Provide the (x, y) coordinate of the cell's center where the given text is located.  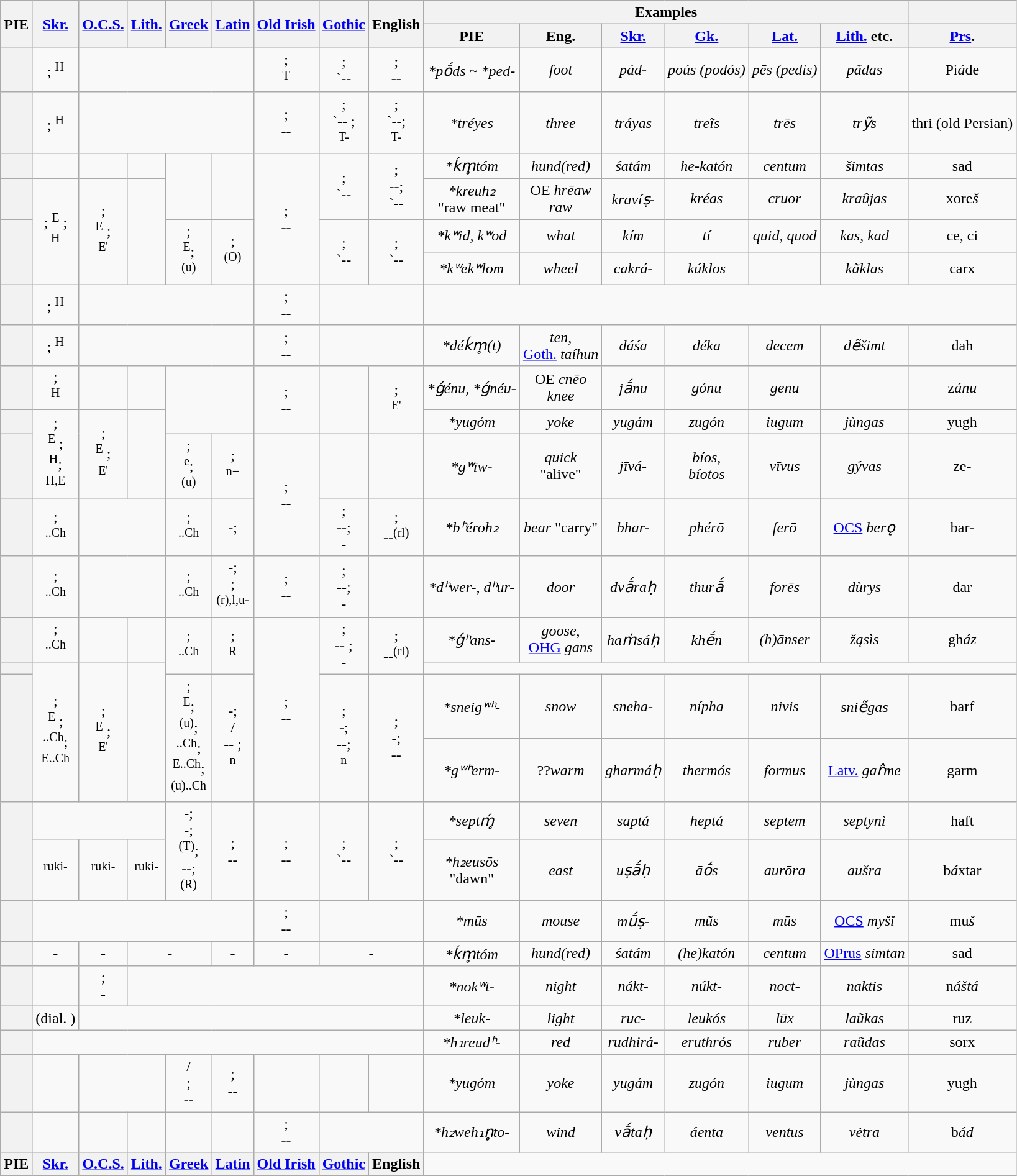
nípha (706, 707)
bád (962, 1132)
goose, OHG gans (560, 640)
uṣā́ḥ (634, 870)
dah (962, 345)
kas, kad (865, 236)
;R (232, 646)
*gʷʰerm- (472, 770)
;`--;T- (396, 123)
*ǵénu, *ǵnéu- (472, 388)
treĩs (706, 123)
dvā́raḥ (634, 586)
muš (962, 921)
(he)katón (706, 954)
kravíṣ- (634, 199)
gývas (865, 466)
sniẽgas (865, 707)
bear "carry" (560, 527)
kím (634, 236)
núkt- (706, 987)
trēs (785, 123)
haft (962, 820)
gház (962, 640)
vėtra (865, 1132)
;- (103, 987)
ce, ci (962, 236)
áenta (706, 1132)
pád- (634, 70)
pãdas (865, 70)
wind (560, 1132)
east (560, 870)
; E ;H (56, 232)
;-;--;n (344, 739)
;E ; ..Ch; E..Ch (56, 732)
OE cnēo knee (560, 388)
Eng. (560, 36)
-;;(r),l,u- (232, 586)
kãklas (865, 268)
/;-- (189, 1083)
*ǵʰans- (472, 640)
barf (962, 707)
Prs. (962, 36)
;e;(u) (189, 466)
*gʷīw- (472, 466)
zánu (962, 388)
Piáde (962, 70)
vīvus (785, 466)
*pṓds ~ *ped- (472, 70)
šimtas (865, 166)
*septḿ̥ (472, 820)
mūs (785, 921)
he-katón (706, 166)
vā́taḥ (634, 1132)
Examples (666, 12)
ferō (785, 527)
poús (podós) (706, 70)
phérō (706, 527)
laũkas (865, 1018)
haṁsáḥ (634, 640)
eruthrós (706, 1042)
kúklos (706, 268)
ventus (785, 1132)
*nokʷt- (472, 987)
dar (962, 586)
aurōra (785, 870)
leukós (706, 1018)
bíos,bíotos (706, 466)
sorx (962, 1042)
;E;(u); ..Ch;E..Ch;(u)..Ch (189, 739)
saptá (634, 820)
red (560, 1042)
;-- ;- (344, 646)
gharmáḥ (634, 770)
quid, quod (785, 236)
OE hrēaw raw (560, 199)
bhar- (634, 527)
rudhirá- (634, 1042)
Latv. gar̂me (865, 770)
Gk. (706, 36)
;--;`-- (396, 186)
*h₂eusōs"dawn" (472, 870)
ruber (785, 1042)
wheel (560, 268)
naktis (865, 987)
kraûjas (865, 199)
-; (232, 527)
(dial. ) (56, 1018)
*déḱm̥(t) (472, 345)
decem (785, 345)
trỹs (865, 123)
ze- (962, 466)
jīvá- (634, 466)
náštá (962, 987)
kréas (706, 199)
OPrus simtan (865, 954)
xoreš (962, 199)
*dʰwer-, dʰur- (472, 586)
jā́nu (634, 388)
*bʰéroh₂ (472, 527)
*kʷekʷlom (472, 268)
;(O) (232, 252)
genu (785, 388)
*h₁reudʰ- (472, 1042)
forēs (785, 586)
mū́ṣ- (634, 921)
snow (560, 707)
cruor (785, 199)
OCS myšĭ (865, 921)
ruc- (634, 1018)
Lat. (785, 36)
*tréyes (472, 123)
formus (785, 770)
septem (785, 820)
thermós (706, 770)
OCS berǫ (865, 527)
nivis (785, 707)
;`-- ;T- (344, 123)
déka (706, 345)
dùrys (865, 586)
quick"alive" (560, 466)
*h₂weh₁n̥to- (472, 1132)
-; /-- ;n (232, 739)
lūx (785, 1018)
ruz (962, 1018)
;-;-- (396, 739)
mouse (560, 921)
;H (56, 388)
seven (560, 820)
;E' (396, 399)
gónu (706, 388)
raũdas (865, 1042)
āṓs (706, 870)
;E;(u) (189, 252)
three (560, 123)
*kreuh₂ "raw meat" (472, 199)
mũs (706, 921)
Lith. etc. (865, 36)
pēs (pedis) (785, 70)
nákt- (634, 987)
(h)ānser (785, 640)
thri (old Persian) (962, 123)
;n− (232, 466)
carx (962, 268)
heptá (706, 820)
*kʷid, kʷod (472, 236)
light (560, 1018)
dẽšimt (865, 345)
khḗn (706, 640)
aušra (865, 870)
*sneigʷʰ- (472, 707)
tráyas (634, 123)
sneha- (634, 707)
;T (286, 70)
-;-;(T);--;(R) (189, 851)
cakrá- (634, 268)
bar- (962, 527)
door (560, 586)
what (560, 236)
noct- (785, 987)
báxtar (962, 870)
*leuk- (472, 1018)
garm (962, 770)
dáśa (634, 345)
septynì (865, 820)
; E ;H; H,E (56, 455)
*mūs (472, 921)
??warm (560, 770)
žąsìs (865, 640)
thurā́ (706, 586)
ten,Goth. taíhun (560, 345)
tí (706, 236)
night (560, 987)
foot (560, 70)
